Find where the given text appears and provide that cell's center as [x, y] coordinate. 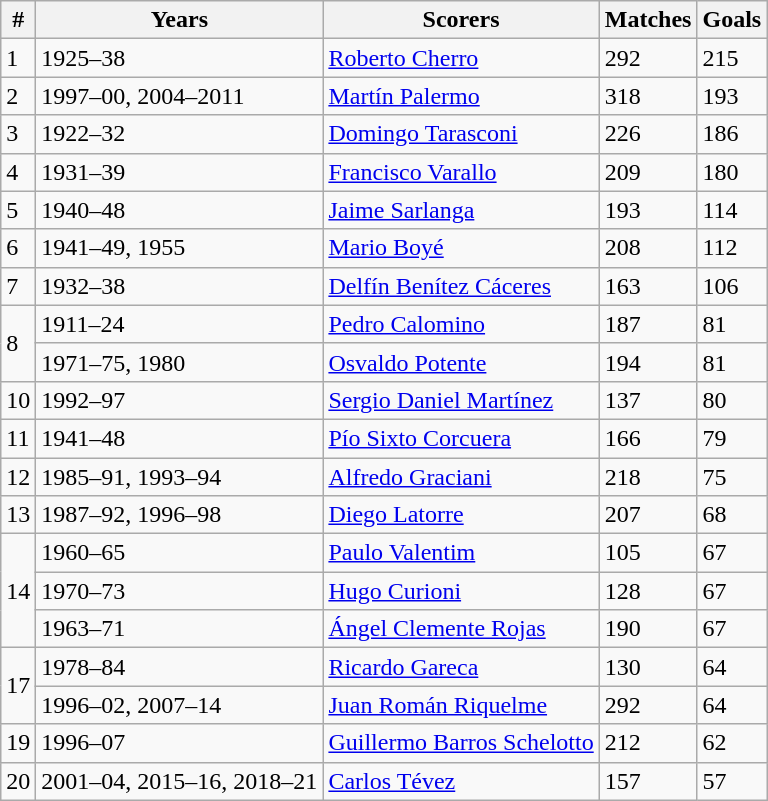
1 [18, 58]
190 [648, 629]
62 [732, 743]
Carlos Tévez [461, 781]
2001–04, 2015–16, 2018–21 [180, 781]
187 [648, 324]
Pedro Calomino [461, 324]
Diego Latorre [461, 515]
1940–48 [180, 210]
130 [648, 667]
112 [732, 248]
226 [648, 134]
14 [18, 591]
Juan Román Riquelme [461, 705]
Guillermo Barros Schelotto [461, 743]
163 [648, 286]
1971–75, 1980 [180, 362]
Ángel Clemente Rojas [461, 629]
7 [18, 286]
Mario Boyé [461, 248]
4 [18, 172]
Martín Palermo [461, 96]
1985–91, 1993–94 [180, 477]
212 [648, 743]
# [18, 20]
1911–24 [180, 324]
1941–48 [180, 438]
Pío Sixto Corcuera [461, 438]
1996–07 [180, 743]
105 [648, 553]
180 [732, 172]
2 [18, 96]
Delfín Benítez Cáceres [461, 286]
114 [732, 210]
6 [18, 248]
5 [18, 210]
1931–39 [180, 172]
Alfredo Graciani [461, 477]
1992–97 [180, 400]
128 [648, 591]
Sergio Daniel Martínez [461, 400]
215 [732, 58]
19 [18, 743]
13 [18, 515]
1978–84 [180, 667]
1932–38 [180, 286]
1970–73 [180, 591]
20 [18, 781]
218 [648, 477]
57 [732, 781]
1997–00, 2004–2011 [180, 96]
12 [18, 477]
1925–38 [180, 58]
8 [18, 343]
Goals [732, 20]
1963–71 [180, 629]
1922–32 [180, 134]
17 [18, 686]
Osvaldo Potente [461, 362]
Paulo Valentim [461, 553]
106 [732, 286]
207 [648, 515]
Matches [648, 20]
1941–49, 1955 [180, 248]
Jaime Sarlanga [461, 210]
137 [648, 400]
Roberto Cherro [461, 58]
166 [648, 438]
Scorers [461, 20]
3 [18, 134]
157 [648, 781]
1987–92, 1996–98 [180, 515]
Hugo Curioni [461, 591]
75 [732, 477]
194 [648, 362]
1996–02, 2007–14 [180, 705]
1960–65 [180, 553]
318 [648, 96]
208 [648, 248]
79 [732, 438]
Ricardo Gareca [461, 667]
11 [18, 438]
68 [732, 515]
80 [732, 400]
Years [180, 20]
186 [732, 134]
Francisco Varallo [461, 172]
10 [18, 400]
209 [648, 172]
Domingo Tarasconi [461, 134]
